Pinpoint the cell where the given text exists, returning its [X, Y] midpoint coordinate. 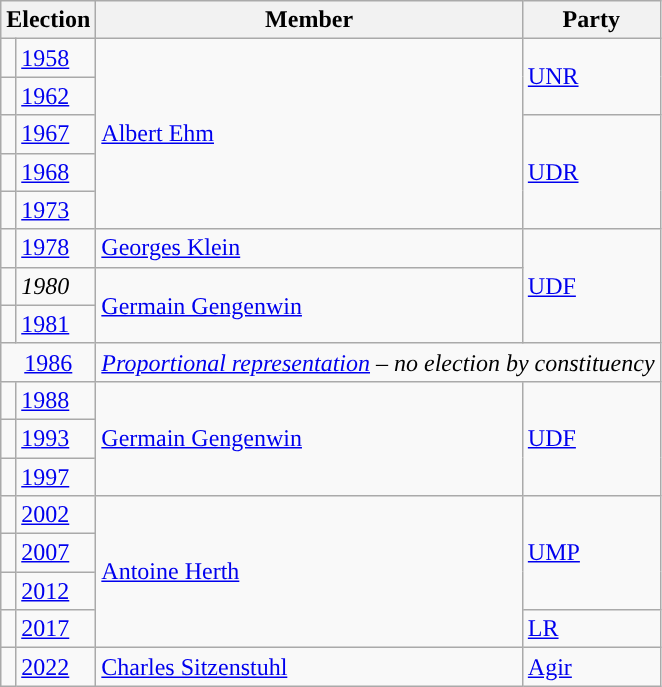
UDR [591, 172]
1993 [56, 438]
Antoine Herth [310, 572]
Election [48, 20]
1962 [56, 96]
Georges Klein [310, 248]
2002 [56, 515]
1958 [56, 58]
Agir [591, 667]
Albert Ehm [310, 134]
1980 [56, 286]
2022 [56, 667]
1988 [56, 400]
1986 [48, 362]
1967 [56, 134]
1997 [56, 477]
1981 [56, 324]
Charles Sitzenstuhl [310, 667]
1968 [56, 172]
1973 [56, 210]
LR [591, 629]
Member [310, 20]
UNR [591, 77]
2007 [56, 553]
Proportional representation – no election by constituency [378, 362]
UMP [591, 553]
2012 [56, 591]
1978 [56, 248]
2017 [56, 629]
Party [591, 20]
